Detect which cell encompasses the target text, then output its (X, Y) center coordinate. 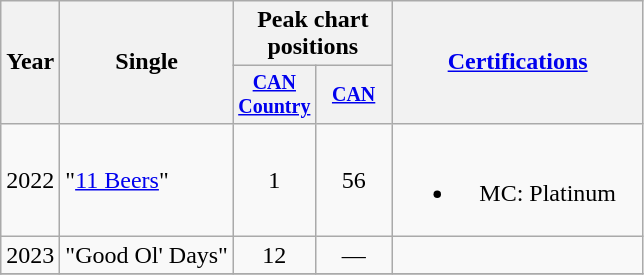
Year (30, 62)
"Good Ol' Days" (147, 255)
CAN (354, 94)
Peak chartpositions (312, 34)
1 (274, 180)
CAN Country (274, 94)
12 (274, 255)
Certifications (518, 62)
— (354, 255)
2022 (30, 180)
MC: Platinum (518, 180)
"11 Beers" (147, 180)
2023 (30, 255)
Single (147, 62)
56 (354, 180)
